From the cell containing the given text, extract its center point as (x, y) coordinate. 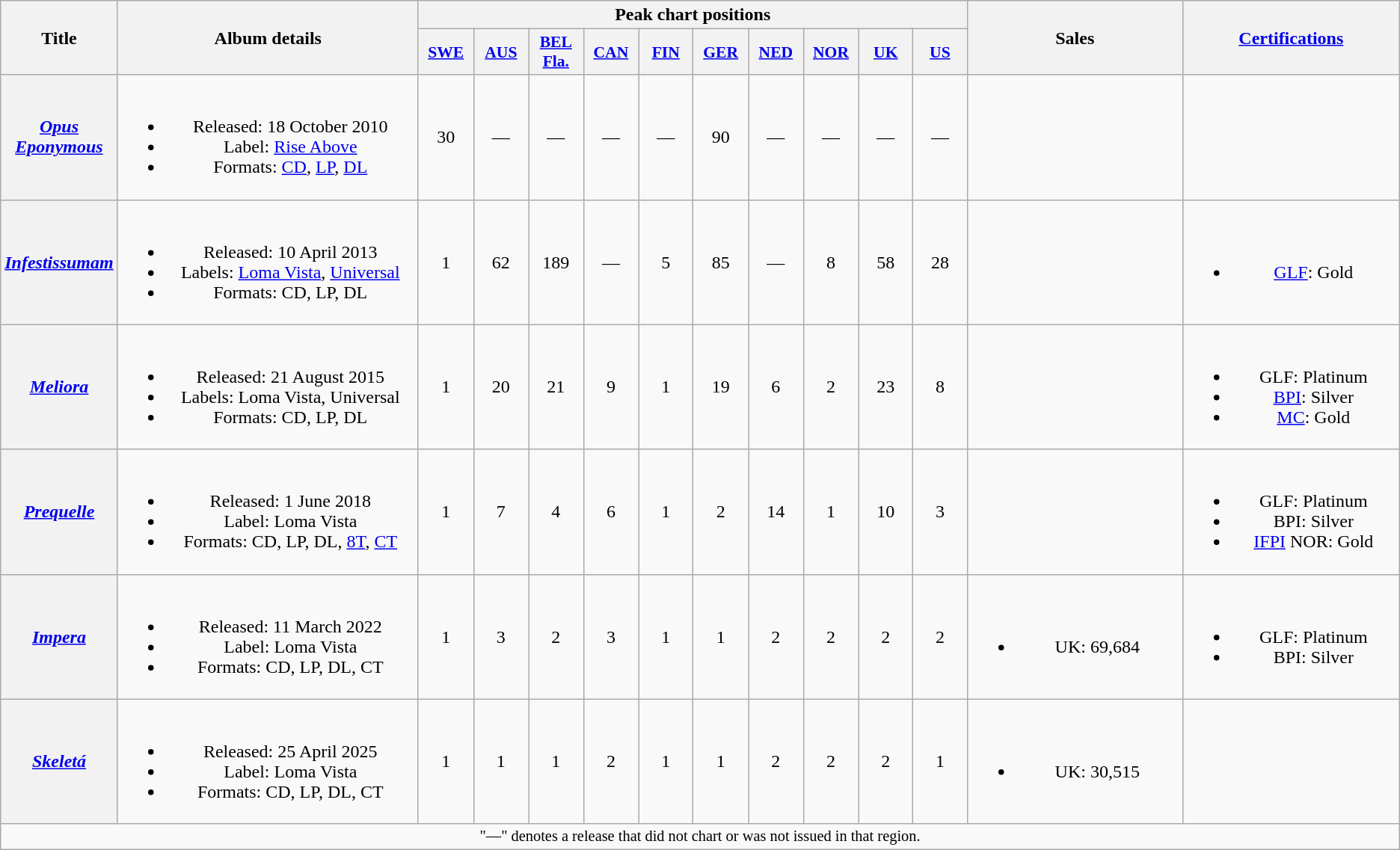
FIN (666, 52)
58 (885, 262)
NED (776, 52)
Released: 18 October 2010Label: Rise AboveFormats: CD, LP, DL (268, 138)
Released: 1 June 2018Label: Loma VistaFormats: CD, LP, DL, 8T, CT (268, 511)
28 (940, 262)
Meliora (59, 387)
30 (446, 138)
10 (885, 511)
SWE (446, 52)
19 (721, 387)
UK: 30,515 (1075, 761)
Skeletá (59, 761)
Released: 10 April 2013Labels: Loma Vista, UniversalFormats: CD, LP, DL (268, 262)
85 (721, 262)
UK: 69,684 (1075, 637)
Peak chart positions (693, 15)
23 (885, 387)
GLF: Gold (1291, 262)
GLF: PlatinumBPI: SilverMC: Gold (1291, 387)
90 (721, 138)
Opus Eponymous (59, 138)
Title (59, 37)
Infestissumam (59, 262)
Prequelle (59, 511)
Released: 25 April 2025Label: Loma VistaFormats: CD, LP, DL, CT (268, 761)
Impera (59, 637)
62 (501, 262)
Released: 11 March 2022Label: Loma VistaFormats: CD, LP, DL, CT (268, 637)
UK (885, 52)
BELFla. (556, 52)
Sales (1075, 37)
NOR (831, 52)
5 (666, 262)
14 (776, 511)
CAN (611, 52)
GER (721, 52)
7 (501, 511)
AUS (501, 52)
GLF: PlatinumBPI: Silver (1291, 637)
"—" denotes a release that did not chart or was not issued in that region. (700, 837)
189 (556, 262)
US (940, 52)
Certifications (1291, 37)
4 (556, 511)
20 (501, 387)
GLF: PlatinumBPI: SilverIFPI NOR: Gold (1291, 511)
21 (556, 387)
Album details (268, 37)
9 (611, 387)
Released: 21 August 2015Labels: Loma Vista, UniversalFormats: CD, LP, DL (268, 387)
